Determine the [X, Y] coordinate at the center of the cell enclosing the given text.  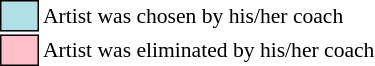
Artist was chosen by his/her coach [208, 16]
Artist was eliminated by his/her coach [208, 50]
